Capture the cell that displays the provided text and extract its (x, y) central coordinate. 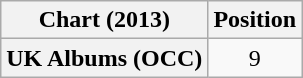
Position (255, 20)
Chart (2013) (104, 20)
9 (255, 58)
UK Albums (OCC) (104, 58)
